Return (X, Y) of the center of cell containing provided text 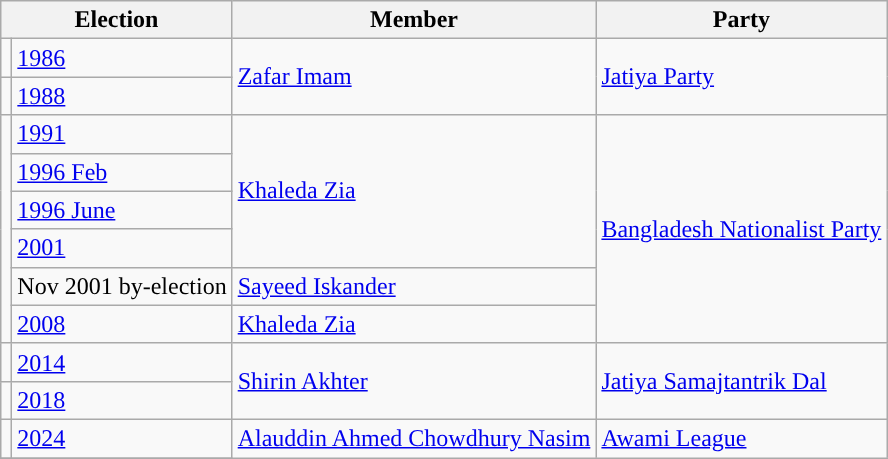
Bangladesh Nationalist Party (742, 229)
Member (414, 20)
1996 June (122, 210)
1986 (122, 58)
2018 (122, 400)
Sayeed Iskander (414, 286)
Nov 2001 by-election (122, 286)
Jatiya Samajtantrik Dal (742, 381)
Zafar Imam (414, 77)
Alauddin Ahmed Chowdhury Nasim (414, 438)
Awami League (742, 438)
Party (742, 20)
1988 (122, 96)
1991 (122, 134)
Jatiya Party (742, 77)
2001 (122, 248)
2008 (122, 324)
Shirin Akhter (414, 381)
Election (116, 20)
2024 (122, 438)
1996 Feb (122, 172)
2014 (122, 362)
